Output the [x, y] coordinate of the center of the cell containing the given text.  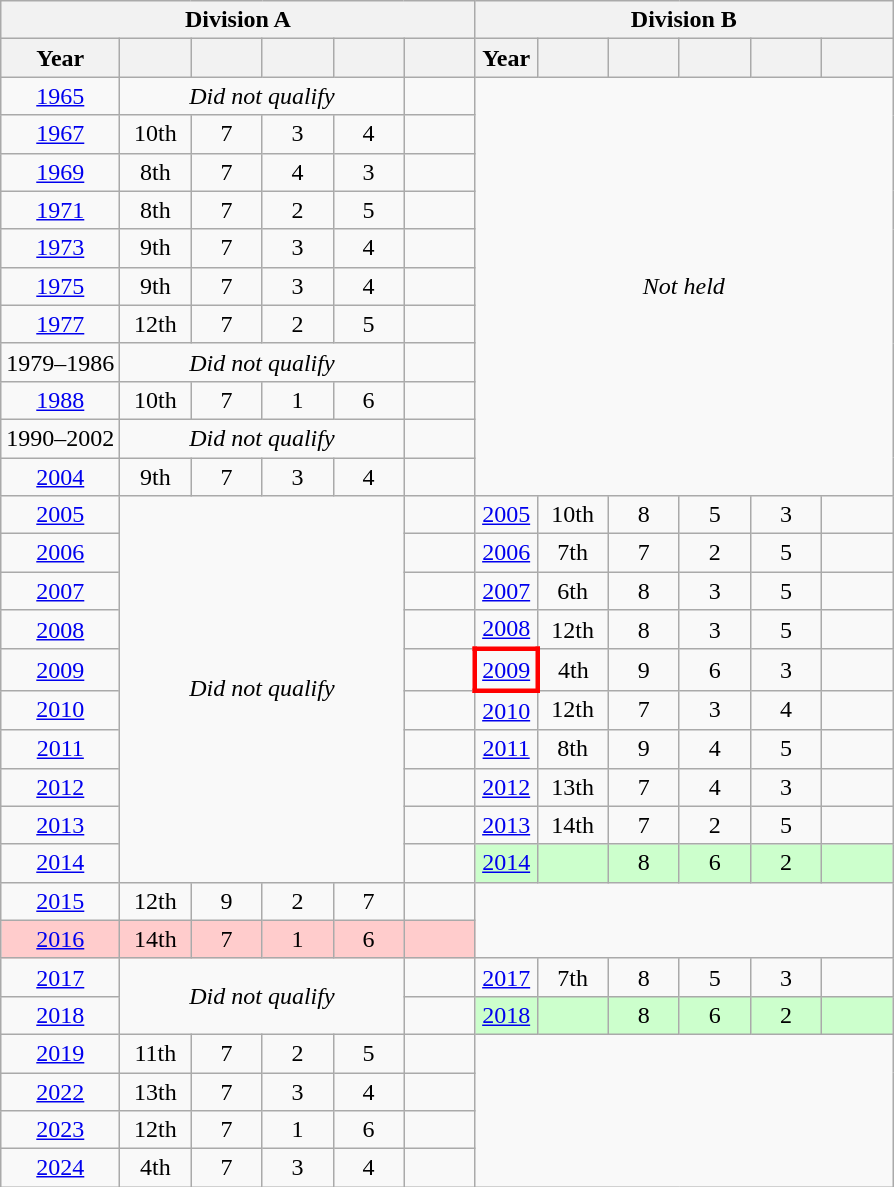
2019 [60, 1053]
2022 [60, 1091]
1965 [60, 96]
1988 [60, 400]
11th [156, 1053]
Not held [684, 286]
2016 [60, 939]
1975 [60, 286]
1969 [60, 172]
2024 [60, 1168]
6th [572, 591]
1990–2002 [60, 438]
Division A [238, 20]
2023 [60, 1130]
1977 [60, 324]
Division B [684, 20]
1971 [60, 210]
1979–1986 [60, 362]
2015 [60, 901]
1967 [60, 134]
2004 [60, 477]
1973 [60, 248]
